Return (X, Y) of the center of cell containing provided text 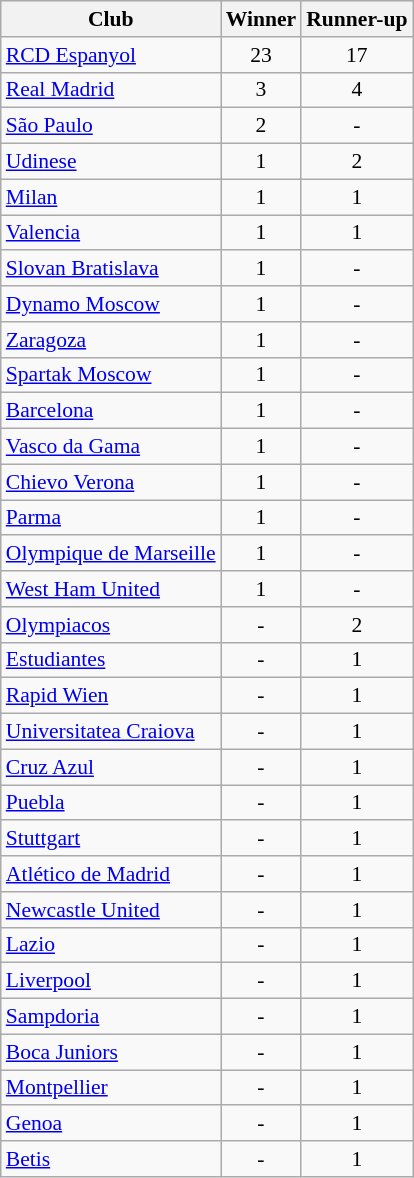
RCD Espanyol (111, 55)
Dynamo Moscow (111, 304)
Winner (262, 19)
Montpellier (111, 1088)
Cruz Azul (111, 767)
Boca Juniors (111, 1052)
Olympique de Marseille (111, 554)
Barcelona (111, 411)
Sampdoria (111, 1017)
Zaragoza (111, 340)
Estudiantes (111, 660)
Runner-up (356, 19)
Liverpool (111, 981)
Spartak Moscow (111, 375)
4 (356, 90)
Olympiacos (111, 625)
Milan (111, 197)
West Ham United (111, 589)
17 (356, 55)
Newcastle United (111, 910)
Slovan Bratislava (111, 269)
Puebla (111, 803)
Udinese (111, 162)
23 (262, 55)
Rapid Wien (111, 696)
São Paulo (111, 126)
Betis (111, 1159)
Valencia (111, 233)
Stuttgart (111, 839)
Real Madrid (111, 90)
Genoa (111, 1124)
Parma (111, 518)
Lazio (111, 945)
Universitatea Craiova (111, 732)
Atlético de Madrid (111, 874)
Chievo Verona (111, 482)
Vasco da Gama (111, 447)
Club (111, 19)
3 (262, 90)
